Output the [X, Y] coordinate of the center of the cell containing the given text.  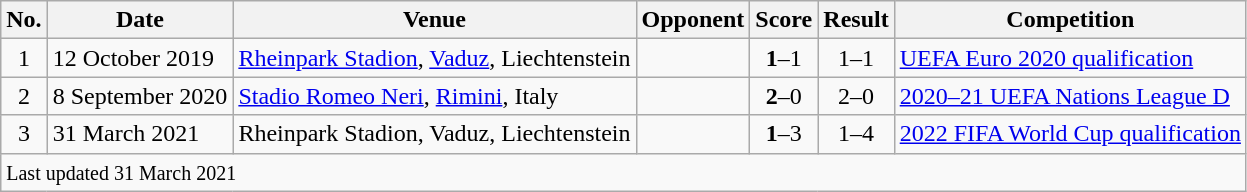
Competition [1070, 20]
Score [784, 20]
2 [24, 96]
31 March 2021 [140, 134]
12 October 2019 [140, 58]
2022 FIFA World Cup qualification [1070, 134]
Result [856, 20]
Opponent [693, 20]
2020–21 UEFA Nations League D [1070, 96]
1–3 [784, 134]
3 [24, 134]
1 [24, 58]
1–4 [856, 134]
UEFA Euro 2020 qualification [1070, 58]
8 September 2020 [140, 96]
Date [140, 20]
Last updated 31 March 2021 [624, 172]
No. [24, 20]
Venue [434, 20]
Stadio Romeo Neri, Rimini, Italy [434, 96]
